Return (x, y) of the center of cell containing provided text 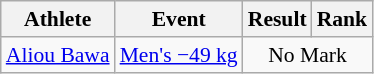
No Mark (308, 55)
Result (278, 19)
Men's −49 kg (179, 55)
Athlete (58, 19)
Aliou Bawa (58, 55)
Event (179, 19)
Rank (342, 19)
